Determine the [x, y] coordinate at the center of the cell enclosing the given text.  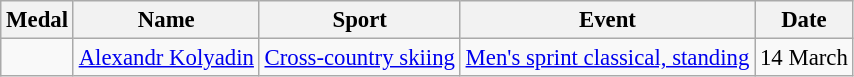
14 March [804, 58]
Cross-country skiing [360, 58]
Sport [360, 20]
Men's sprint classical, standing [607, 58]
Medal [38, 20]
Alexandr Kolyadin [166, 58]
Name [166, 20]
Date [804, 20]
Event [607, 20]
